Scan for the cell matching the given text and deliver its [X, Y] coordinate at center. 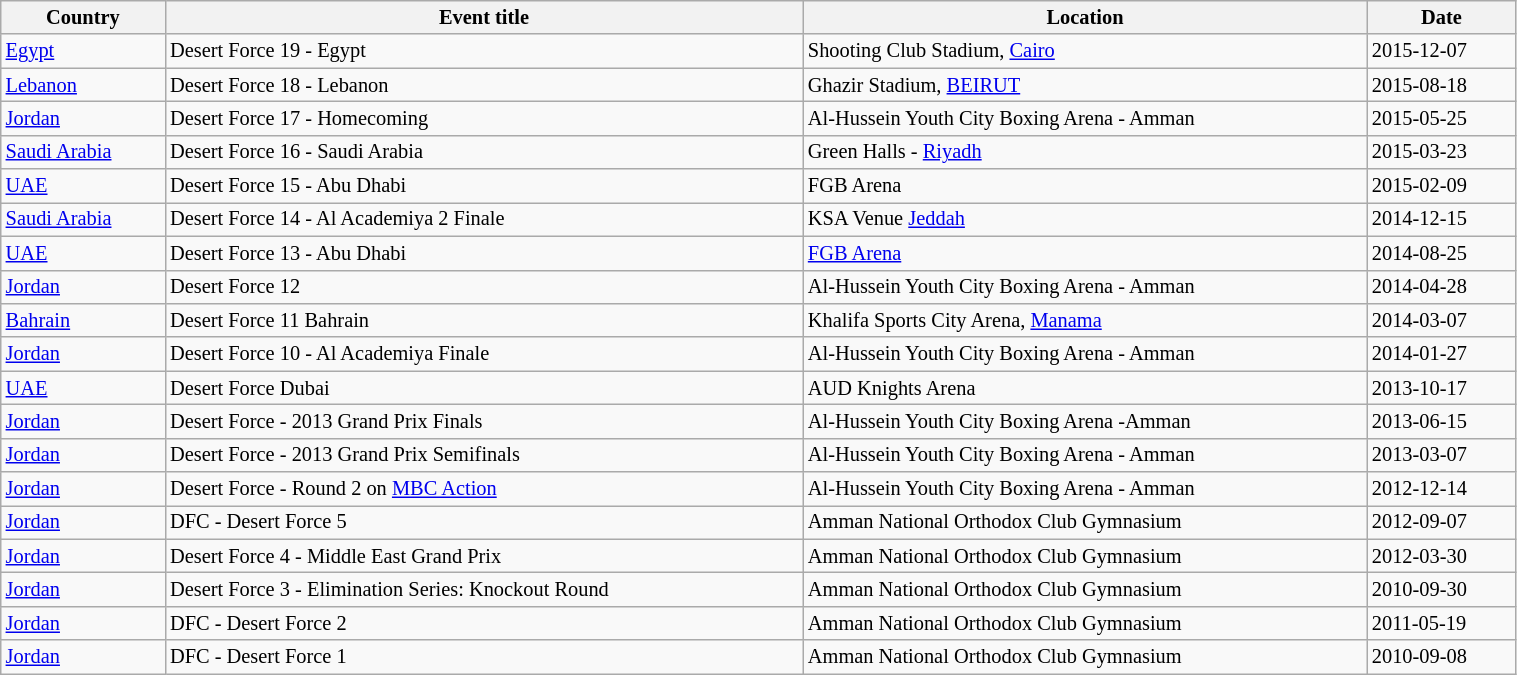
2013-03-07 [1442, 455]
Location [1085, 17]
Ghazir Stadium, BEIRUT [1085, 85]
DFC - Desert Force 5 [484, 522]
2015-12-07 [1442, 51]
Desert Force 17 - Homecoming [484, 118]
2011-05-19 [1442, 623]
2013-10-17 [1442, 388]
Desert Force 19 - Egypt [484, 51]
2015-03-23 [1442, 152]
Event title [484, 17]
Al-Hussein Youth City Boxing Arena -Amman [1085, 421]
Desert Force 16 - Saudi Arabia [484, 152]
2012-09-07 [1442, 522]
2014-08-25 [1442, 253]
Shooting Club Stadium, Cairo [1085, 51]
Lebanon [83, 85]
2014-04-28 [1442, 287]
Bahrain [83, 320]
2014-03-07 [1442, 320]
DFC - Desert Force 2 [484, 623]
2010-09-30 [1442, 589]
Desert Force - 2013 Grand Prix Semifinals [484, 455]
Egypt [83, 51]
Desert Force Dubai [484, 388]
2012-12-14 [1442, 489]
Date [1442, 17]
Desert Force 10 - Al Academiya Finale [484, 354]
Desert Force 14 - Al Academiya 2 Finale [484, 219]
2015-08-18 [1442, 85]
Desert Force 3 - Elimination Series: Knockout Round [484, 589]
2015-05-25 [1442, 118]
2014-12-15 [1442, 219]
2013-06-15 [1442, 421]
Desert Force 13 - Abu Dhabi [484, 253]
Desert Force 15 - Abu Dhabi [484, 186]
KSA Venue Jeddah [1085, 219]
2014-01-27 [1442, 354]
Khalifa Sports City Arena, Manama [1085, 320]
2015-02-09 [1442, 186]
DFC - Desert Force 1 [484, 657]
Green Halls - Riyadh [1085, 152]
Desert Force 4 - Middle East Grand Prix [484, 556]
Desert Force 12 [484, 287]
Desert Force - 2013 Grand Prix Finals [484, 421]
Desert Force 18 - Lebanon [484, 85]
Country [83, 17]
AUD Knights Arena [1085, 388]
Desert Force 11 Bahrain [484, 320]
2012-03-30 [1442, 556]
Desert Force - Round 2 on MBC Action [484, 489]
2010-09-08 [1442, 657]
